Identify which cell holds the provided text, then report its (X, Y) central coordinate. 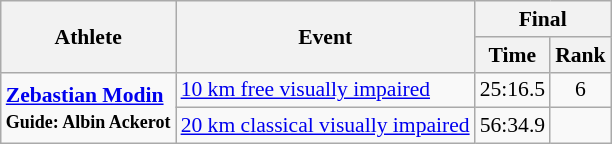
Athlete (88, 36)
Rank (580, 55)
Final (543, 19)
20 km classical visually impaired (326, 126)
56:34.9 (512, 126)
25:16.5 (512, 90)
6 (580, 90)
Time (512, 55)
10 km free visually impaired (326, 90)
Event (326, 36)
Zebastian ModinGuide: Albin Ackerot (88, 108)
